Detect which cell encompasses the target text, then output its [x, y] center coordinate. 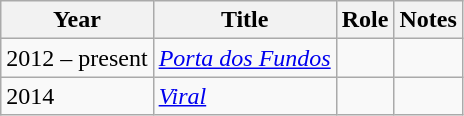
2014 [77, 96]
Notes [428, 20]
Viral [244, 96]
2012 – present [77, 58]
Porta dos Fundos [244, 58]
Role [365, 20]
Year [77, 20]
Title [244, 20]
